For the text-containing cell, return its midpoint in (X, Y) coordinate format. 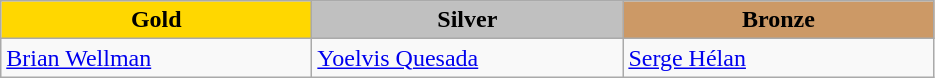
Yoelvis Quesada (468, 58)
Brian Wellman (156, 58)
Gold (156, 20)
Silver (468, 20)
Bronze (778, 20)
Serge Hélan (778, 58)
